Identify which cell holds the provided text, then report its [x, y] central coordinate. 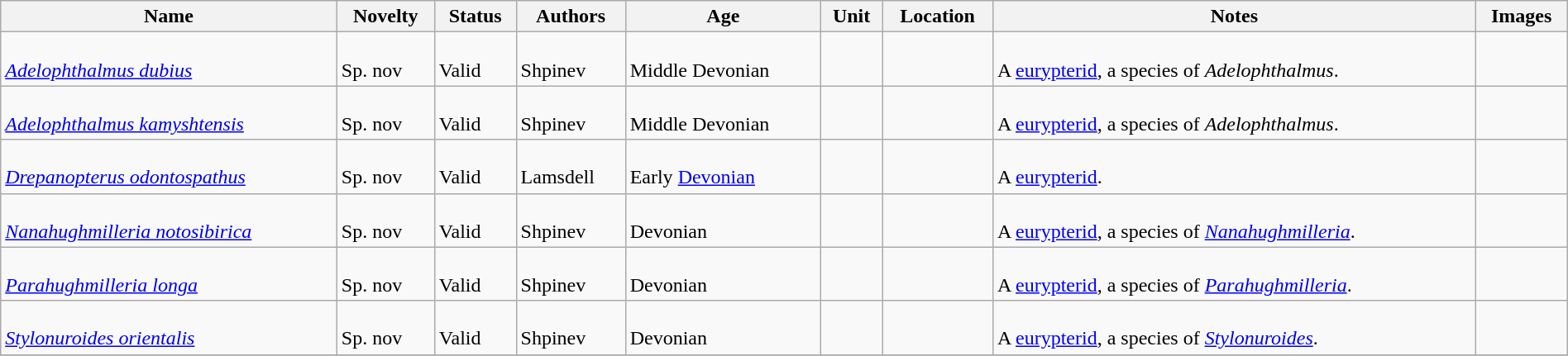
Early Devonian [723, 167]
Adelophthalmus dubius [169, 59]
Name [169, 17]
Parahughmilleria longa [169, 274]
Age [723, 17]
Adelophthalmus kamyshtensis [169, 112]
Nanahughmilleria notosibirica [169, 220]
Novelty [385, 17]
Notes [1235, 17]
A eurypterid, a species of Parahughmilleria. [1235, 274]
Lamsdell [571, 167]
Status [475, 17]
Authors [571, 17]
Location [938, 17]
Drepanopterus odontospathus [169, 167]
A eurypterid, a species of Stylonuroides. [1235, 327]
A eurypterid. [1235, 167]
Unit [851, 17]
Images [1522, 17]
Stylonuroides orientalis [169, 327]
A eurypterid, a species of Nanahughmilleria. [1235, 220]
